Output the [x, y] coordinate of the center of the cell containing the given text.  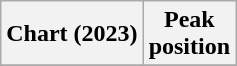
Peakposition [189, 34]
Chart (2023) [72, 34]
